Search for the cell housing the specified text and yield its (x, y) center coordinate. 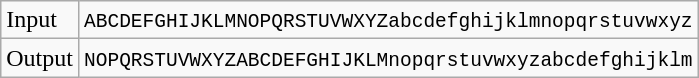
Input (40, 20)
Output (40, 58)
NOPQRSTUVWXYZABCDEFGHIJKLMnopqrstuvwxyzabcdefghijklm (388, 58)
ABCDEFGHIJKLMNOPQRSTUVWXYZabcdefghijklmnopqrstuvwxyz (388, 20)
